Provide the [x, y] coordinate of the cell's center where the given text is located.  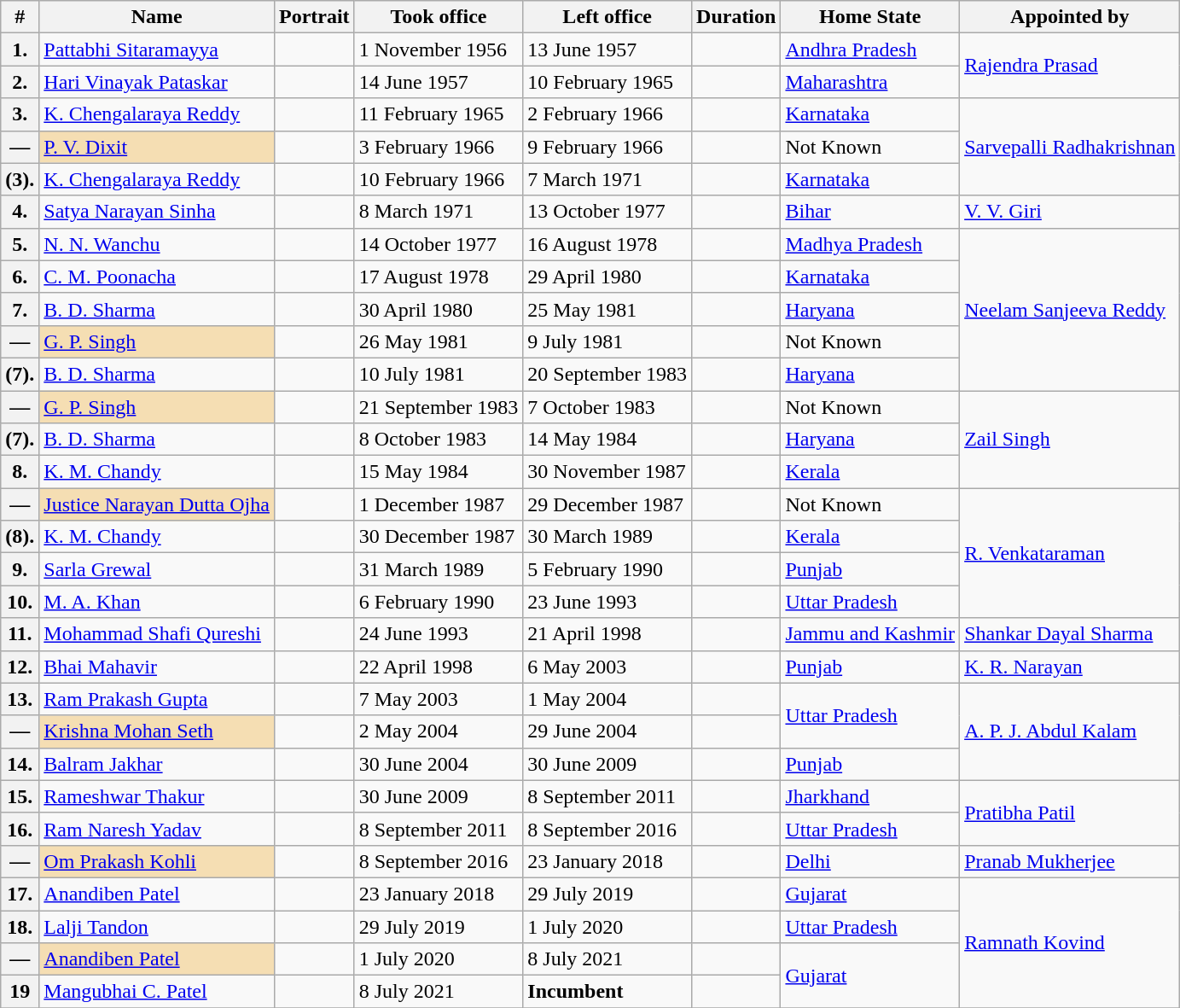
Appointed by [1070, 17]
14 June 1957 [439, 82]
3 February 1966 [439, 147]
13. [20, 699]
Left office [607, 17]
3. [20, 114]
V. V. Giri [1070, 212]
15. [20, 796]
Justice Narayan Dutta Ojha [157, 504]
10 February 1966 [439, 179]
(8). [20, 537]
R. Venkataraman [1070, 553]
Pranab Mukherjee [1070, 861]
Jammu and Kashmir [870, 634]
8 March 1971 [439, 212]
Neelam Sanjeeva Reddy [1070, 309]
31 March 1989 [439, 569]
Satya Narayan Sinha [157, 212]
Delhi [870, 861]
1 December 1987 [439, 504]
7. [20, 309]
Incumbent [607, 992]
1 May 2004 [607, 699]
13 October 1977 [607, 212]
7 October 1983 [607, 407]
N. N. Wanchu [157, 244]
30 December 1987 [439, 537]
Ramnath Kovind [1070, 942]
12. [20, 667]
1 November 1956 [439, 50]
K. R. Narayan [1070, 667]
Pratibha Patil [1070, 813]
14 October 1977 [439, 244]
21 April 1998 [607, 634]
8 October 1983 [439, 440]
11 February 1965 [439, 114]
17. [20, 894]
# [20, 17]
10 February 1965 [607, 82]
Om Prakash Kohli [157, 861]
5. [20, 244]
9 February 1966 [607, 147]
9 July 1981 [607, 341]
Name [157, 17]
1. [20, 50]
23 June 1993 [607, 602]
16. [20, 829]
Ram Naresh Yadav [157, 829]
(3). [20, 179]
15 May 1984 [439, 472]
30 November 1987 [607, 472]
P. V. Dixit [157, 147]
18. [20, 926]
Bihar [870, 212]
2 May 2004 [439, 731]
14. [20, 764]
29 December 1987 [607, 504]
2. [20, 82]
7 May 2003 [439, 699]
Home State [870, 17]
30 April 1980 [439, 309]
C. M. Poonacha [157, 277]
Shankar Dayal Sharma [1070, 634]
M. A. Khan [157, 602]
Mohammad Shafi Qureshi [157, 634]
Andhra Pradesh [870, 50]
Took office [439, 17]
Portrait [314, 17]
19 [20, 992]
16 August 1978 [607, 244]
A. P. J. Abdul Kalam [1070, 731]
Ram Prakash Gupta [157, 699]
30 March 1989 [607, 537]
6 February 1990 [439, 602]
Maharashtra [870, 82]
2 February 1966 [607, 114]
17 August 1978 [439, 277]
13 June 1957 [607, 50]
10. [20, 602]
6 May 2003 [607, 667]
Rajendra Prasad [1070, 66]
Balram Jakhar [157, 764]
Pattabhi Sitaramayya [157, 50]
24 June 1993 [439, 634]
4. [20, 212]
30 June 2004 [439, 764]
Rameshwar Thakur [157, 796]
25 May 1981 [607, 309]
Duration [736, 17]
Sarla Grewal [157, 569]
29 June 2004 [607, 731]
5 February 1990 [607, 569]
14 May 1984 [607, 440]
Krishna Mohan Seth [157, 731]
29 April 1980 [607, 277]
Bhai Mahavir [157, 667]
Sarvepalli Radhakrishnan [1070, 147]
20 September 1983 [607, 374]
Madhya Pradesh [870, 244]
Hari Vinayak Pataskar [157, 82]
Mangubhai C. Patel [157, 992]
8. [20, 472]
7 March 1971 [607, 179]
22 April 1998 [439, 667]
Zail Singh [1070, 440]
Lalji Tandon [157, 926]
9. [20, 569]
21 September 1983 [439, 407]
Jharkhand [870, 796]
26 May 1981 [439, 341]
10 July 1981 [439, 374]
11. [20, 634]
6. [20, 277]
